Determine the [X, Y] coordinate at the center of the cell enclosing the given text.  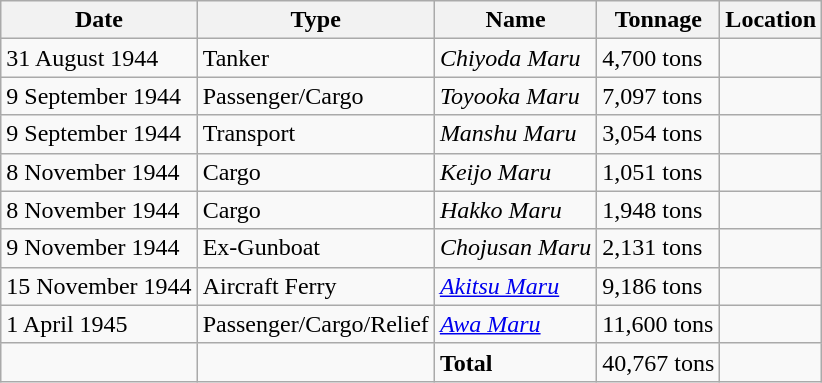
15 November 1944 [99, 286]
11,600 tons [658, 324]
Transport [316, 134]
Hakko Maru [515, 210]
Manshu Maru [515, 134]
4,700 tons [658, 58]
Total [515, 362]
3,054 tons [658, 134]
Date [99, 20]
Passenger/Cargo [316, 96]
7,097 tons [658, 96]
Aircraft Ferry [316, 286]
Ex-Gunboat [316, 248]
Toyooka Maru [515, 96]
1 April 1945 [99, 324]
1,948 tons [658, 210]
Akitsu Maru [515, 286]
31 August 1944 [99, 58]
1,051 tons [658, 172]
9 November 1944 [99, 248]
Chojusan Maru [515, 248]
Tonnage [658, 20]
Awa Maru [515, 324]
2,131 tons [658, 248]
Chiyoda Maru [515, 58]
Keijo Maru [515, 172]
Passenger/Cargo/Relief [316, 324]
Location [771, 20]
Tanker [316, 58]
9,186 tons [658, 286]
40,767 tons [658, 362]
Type [316, 20]
Name [515, 20]
